Extract the [x, y] coordinate from the center of the cell holding the provided text.  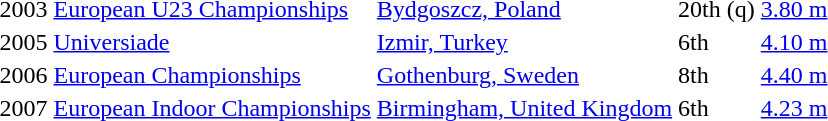
6th [717, 42]
8th [717, 75]
Gothenburg, Sweden [524, 75]
Izmir, Turkey [524, 42]
European Championships [212, 75]
Universiade [212, 42]
